Identify which cell holds the provided text, then report its (X, Y) central coordinate. 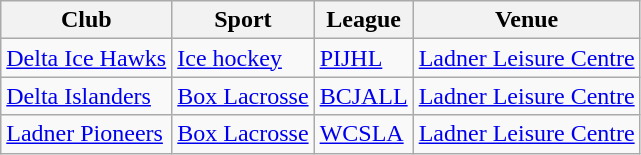
PIJHL (364, 58)
Ladner Pioneers (86, 134)
WCSLA (364, 134)
Delta Ice Hawks (86, 58)
Club (86, 20)
BCJALL (364, 96)
Ice hockey (243, 58)
Sport (243, 20)
Delta Islanders (86, 96)
Venue (526, 20)
League (364, 20)
